Extract the (x, y) coordinate from the center of the cell holding the provided text.  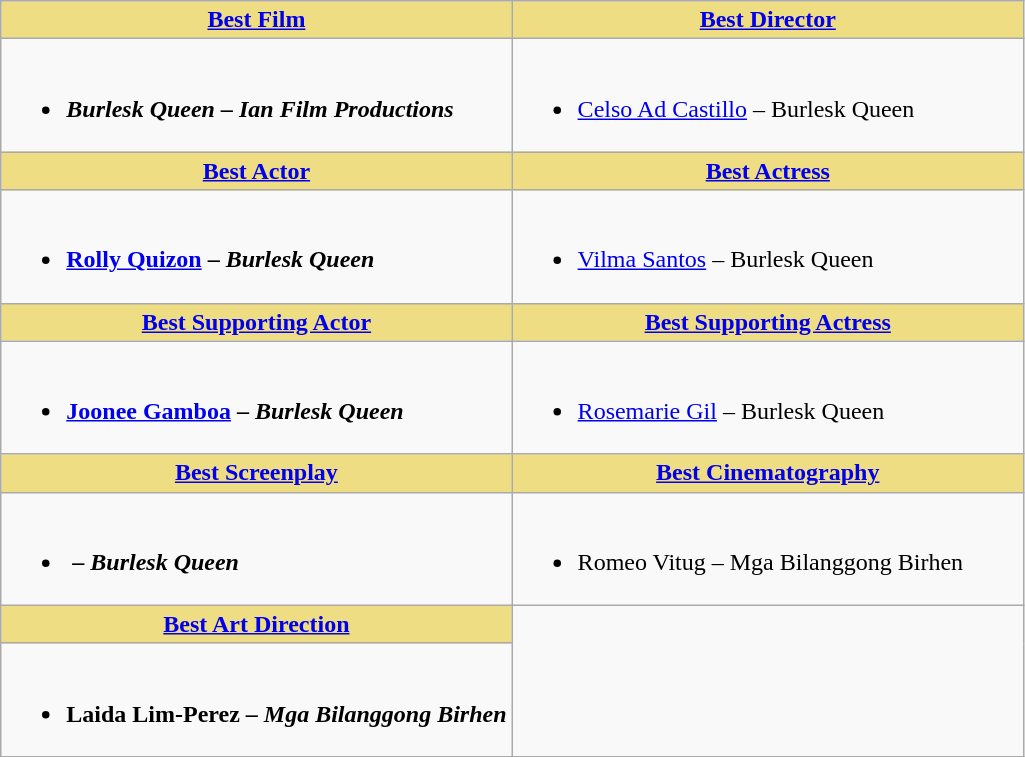
Best Supporting Actress (768, 322)
Best Supporting Actor (256, 322)
Rosemarie Gil – Burlesk Queen (768, 398)
Laida Lim-Perez – Mga Bilanggong Birhen (256, 700)
Best Art Direction (256, 624)
Vilma Santos – Burlesk Queen (768, 246)
Romeo Vitug – Mga Bilanggong Birhen (768, 548)
Best Director (768, 20)
Joonee Gamboa – Burlesk Queen (256, 398)
Celso Ad Castillo – Burlesk Queen (768, 96)
Rolly Quizon – Burlesk Queen (256, 246)
– Burlesk Queen (256, 548)
Best Film (256, 20)
Best Screenplay (256, 473)
Best Actor (256, 171)
Burlesk Queen – Ian Film Productions (256, 96)
Best Actress (768, 171)
Best Cinematography (768, 473)
